Output the (X, Y) coordinate of the center of the cell containing the given text.  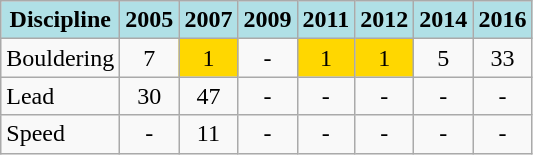
2016 (502, 20)
7 (150, 58)
2007 (208, 20)
5 (444, 58)
30 (150, 96)
Discipline (60, 20)
11 (208, 134)
Lead (60, 96)
2011 (326, 20)
2005 (150, 20)
Speed (60, 134)
2012 (384, 20)
2009 (268, 20)
33 (502, 58)
Bouldering (60, 58)
47 (208, 96)
2014 (444, 20)
